Determine the (x, y) coordinate at the center of the cell enclosing the given text.  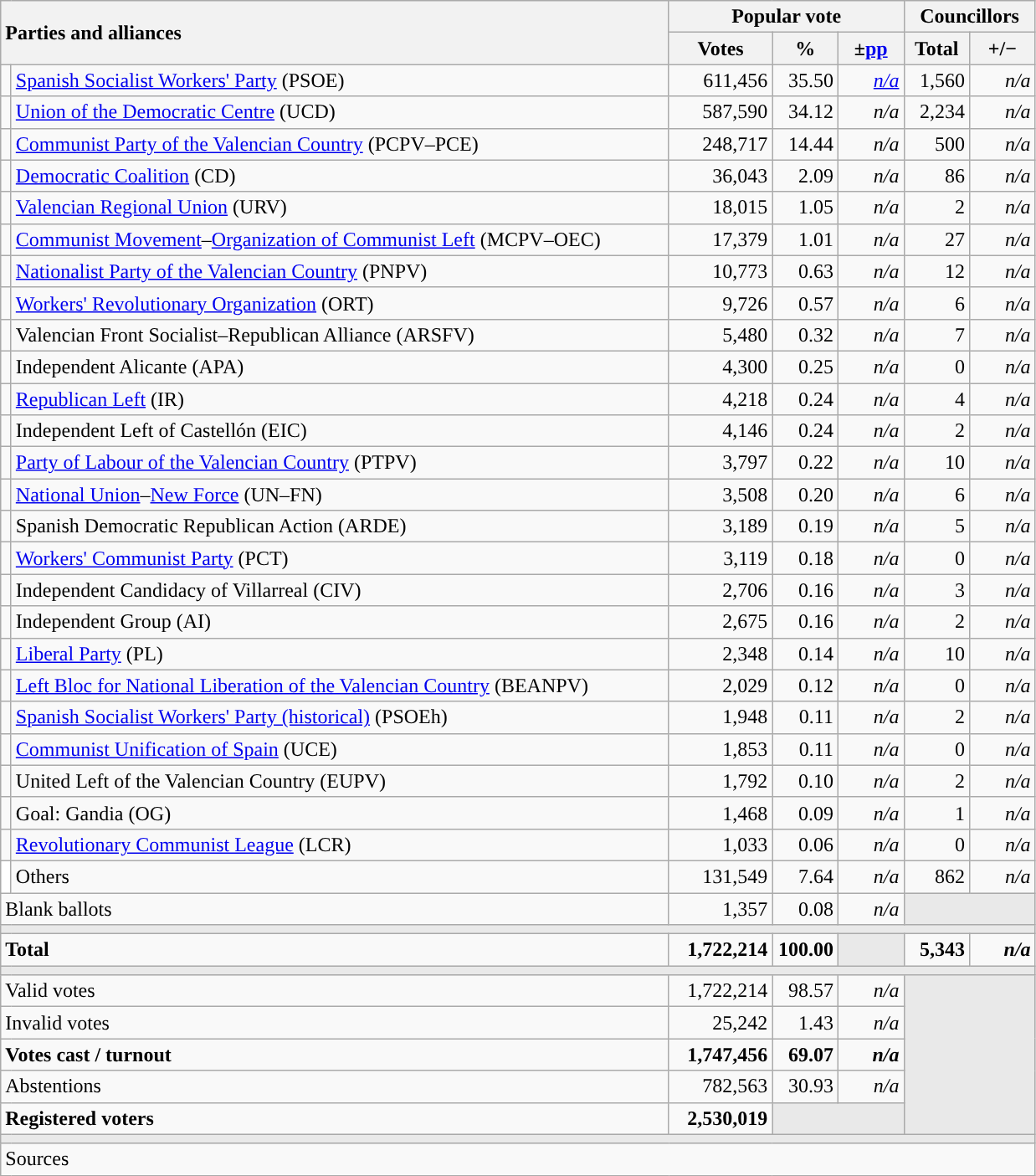
25,242 (721, 1023)
1.01 (805, 239)
9,726 (721, 303)
Valencian Regional Union (URV) (340, 208)
36,043 (721, 176)
0.12 (805, 686)
4,218 (721, 399)
Revolutionary Communist League (LCR) (340, 845)
2,348 (721, 654)
1,560 (937, 80)
Votes (721, 49)
Councillors (969, 17)
Republican Left (IR) (340, 399)
30.93 (805, 1086)
7.64 (805, 876)
0.08 (805, 908)
3,797 (721, 463)
Party of Labour of the Valencian Country (PTPV) (340, 463)
Valid votes (335, 991)
248,717 (721, 144)
±pp (870, 49)
0.63 (805, 271)
Communist Unification of Spain (UCE) (340, 749)
Workers' Communist Party (PCT) (340, 558)
3,189 (721, 526)
Others (340, 876)
10,773 (721, 271)
0.22 (805, 463)
100.00 (805, 950)
Communist Party of the Valencian Country (PCPV–PCE) (340, 144)
0.14 (805, 654)
98.57 (805, 991)
Independent Group (AI) (340, 622)
2,029 (721, 686)
Spanish Socialist Workers' Party (historical) (PSOEh) (340, 717)
1.05 (805, 208)
0.09 (805, 813)
587,590 (721, 112)
0.18 (805, 558)
National Union–New Force (UN–FN) (340, 495)
Liberal Party (PL) (340, 654)
Invalid votes (335, 1023)
500 (937, 144)
12 (937, 271)
1,468 (721, 813)
86 (937, 176)
3,119 (721, 558)
2.09 (805, 176)
Blank ballots (335, 908)
4,300 (721, 367)
1.43 (805, 1023)
2,234 (937, 112)
Votes cast / turnout (335, 1055)
27 (937, 239)
3,508 (721, 495)
1,747,456 (721, 1055)
Union of the Democratic Centre (UCD) (340, 112)
Democratic Coalition (CD) (340, 176)
782,563 (721, 1086)
1,357 (721, 908)
69.07 (805, 1055)
Abstentions (335, 1086)
Goal: Gandia (OG) (340, 813)
5,480 (721, 335)
Valencian Front Socialist–Republican Alliance (ARSFV) (340, 335)
2,675 (721, 622)
0.57 (805, 303)
1,948 (721, 717)
Popular vote (787, 17)
Communist Movement–Organization of Communist Left (MCPV–OEC) (340, 239)
862 (937, 876)
Parties and alliances (335, 33)
17,379 (721, 239)
131,549 (721, 876)
Independent Left of Castellón (EIC) (340, 431)
Spanish Socialist Workers' Party (PSOE) (340, 80)
1,033 (721, 845)
+/− (1003, 49)
Sources (518, 1159)
Independent Alicante (APA) (340, 367)
4 (937, 399)
3 (937, 590)
Registered voters (335, 1118)
Spanish Democratic Republican Action (ARDE) (340, 526)
5 (937, 526)
0.25 (805, 367)
2,530,019 (721, 1118)
1 (937, 813)
0.20 (805, 495)
5,343 (937, 950)
0.10 (805, 781)
Workers' Revolutionary Organization (ORT) (340, 303)
Nationalist Party of the Valencian Country (PNPV) (340, 271)
2,706 (721, 590)
7 (937, 335)
1,792 (721, 781)
1,853 (721, 749)
14.44 (805, 144)
% (805, 49)
4,146 (721, 431)
0.32 (805, 335)
35.50 (805, 80)
0.06 (805, 845)
0.19 (805, 526)
34.12 (805, 112)
United Left of the Valencian Country (EUPV) (340, 781)
Independent Candidacy of Villarreal (CIV) (340, 590)
18,015 (721, 208)
611,456 (721, 80)
Left Bloc for National Liberation of the Valencian Country (BEANPV) (340, 686)
